Output the (x, y) coordinate of the center of the cell containing the given text.  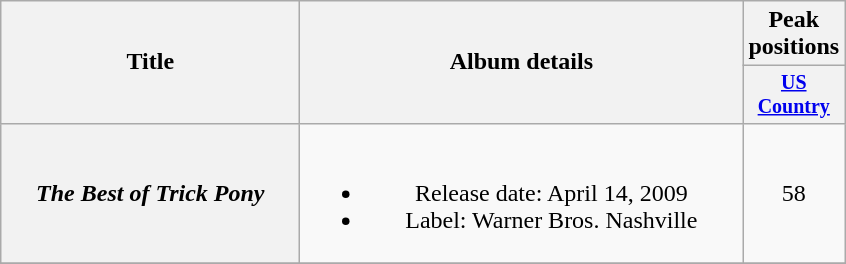
US Country (794, 94)
58 (794, 193)
The Best of Trick Pony (150, 193)
Title (150, 62)
Peak positions (794, 34)
Release date: April 14, 2009Label: Warner Bros. Nashville (522, 193)
Album details (522, 62)
